Detect which cell encompasses the target text, then output its (x, y) center coordinate. 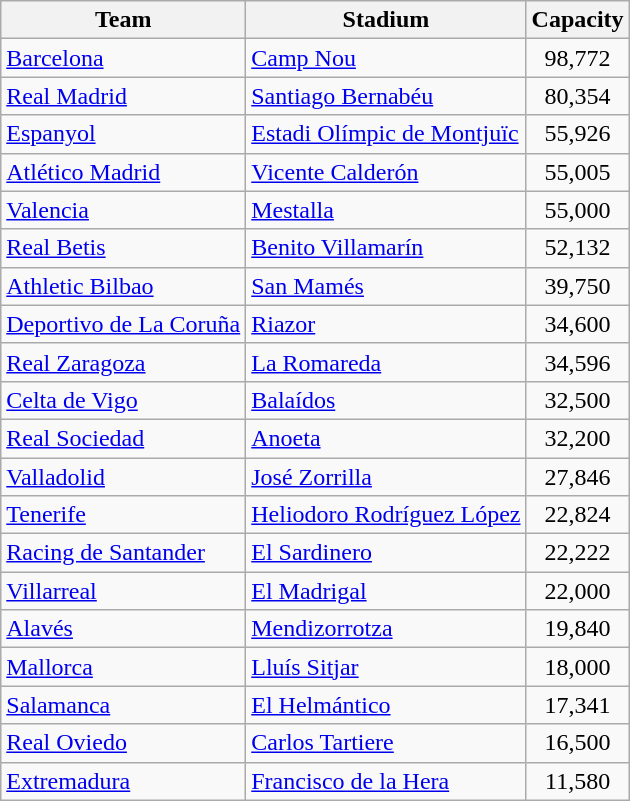
Celta de Vigo (124, 400)
19,840 (578, 629)
Santiago Bernabéu (386, 96)
Heliodoro Rodríguez López (386, 515)
Balaídos (386, 400)
Estadi Olímpic de Montjuïc (386, 134)
32,200 (578, 438)
Barcelona (124, 58)
Mestalla (386, 210)
34,596 (578, 362)
Tenerife (124, 515)
11,580 (578, 781)
Camp Nou (386, 58)
Mendizorrotza (386, 629)
22,222 (578, 553)
55,005 (578, 172)
Real Oviedo (124, 743)
Athletic Bilbao (124, 286)
San Mamés (386, 286)
98,772 (578, 58)
16,500 (578, 743)
Real Sociedad (124, 438)
Villarreal (124, 591)
17,341 (578, 705)
El Madrigal (386, 591)
Stadium (386, 20)
Extremadura (124, 781)
El Helmántico (386, 705)
Real Zaragoza (124, 362)
La Romareda (386, 362)
Riazor (386, 324)
Benito Villamarín (386, 248)
Vicente Calderón (386, 172)
55,926 (578, 134)
34,600 (578, 324)
18,000 (578, 667)
32,500 (578, 400)
22,824 (578, 515)
55,000 (578, 210)
Anoeta (386, 438)
Carlos Tartiere (386, 743)
22,000 (578, 591)
Espanyol (124, 134)
Valladolid (124, 477)
Deportivo de La Coruña (124, 324)
Valencia (124, 210)
José Zorrilla (386, 477)
Real Madrid (124, 96)
80,354 (578, 96)
Racing de Santander (124, 553)
39,750 (578, 286)
Capacity (578, 20)
Salamanca (124, 705)
Alavés (124, 629)
Atlético Madrid (124, 172)
Lluís Sitjar (386, 667)
Mallorca (124, 667)
27,846 (578, 477)
52,132 (578, 248)
Real Betis (124, 248)
El Sardinero (386, 553)
Team (124, 20)
Francisco de la Hera (386, 781)
